Locate the cell with the specified text and output its (x, y) center coordinate. 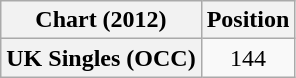
UK Singles (OCC) (101, 58)
Position (248, 20)
Chart (2012) (101, 20)
144 (248, 58)
